Capture the cell that displays the provided text and extract its (x, y) central coordinate. 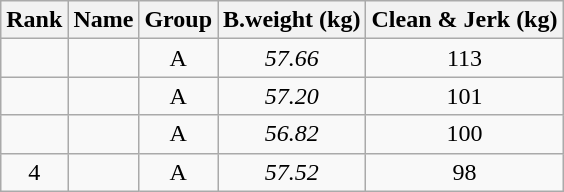
100 (464, 134)
Group (178, 20)
Clean & Jerk (kg) (464, 20)
98 (464, 172)
57.66 (292, 58)
57.20 (292, 96)
57.52 (292, 172)
Rank (34, 20)
4 (34, 172)
101 (464, 96)
56.82 (292, 134)
Name (104, 20)
B.weight (kg) (292, 20)
113 (464, 58)
